Locate the cell with the specified text and output its (X, Y) center coordinate. 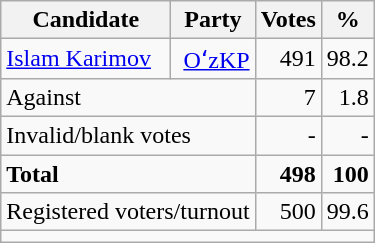
498 (288, 173)
1.8 (348, 97)
100 (348, 173)
Registered voters/turnout (128, 212)
Candidate (86, 20)
7 (288, 97)
98.2 (348, 59)
99.6 (348, 212)
Party (213, 20)
Invalid/blank votes (128, 135)
Votes (288, 20)
Total (128, 173)
OʻzKP (213, 59)
Against (128, 97)
500 (288, 212)
491 (288, 59)
% (348, 20)
Islam Karimov (86, 59)
